Provide the (X, Y) coordinate of the cell's center where the given text is located.  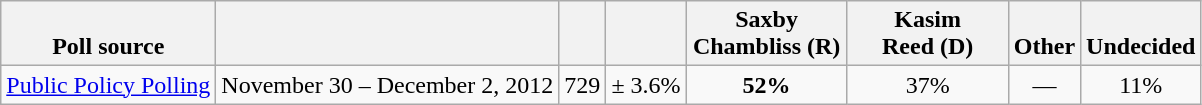
729 (582, 85)
Public Policy Polling (108, 85)
52% (766, 85)
KasimReed (D) (928, 34)
Undecided (1141, 34)
± 3.6% (646, 85)
37% (928, 85)
11% (1141, 85)
November 30 – December 2, 2012 (388, 85)
Other (1044, 34)
— (1044, 85)
Poll source (108, 34)
SaxbyChambliss (R) (766, 34)
